Find where the given text appears and provide that cell's center as (x, y) coordinate. 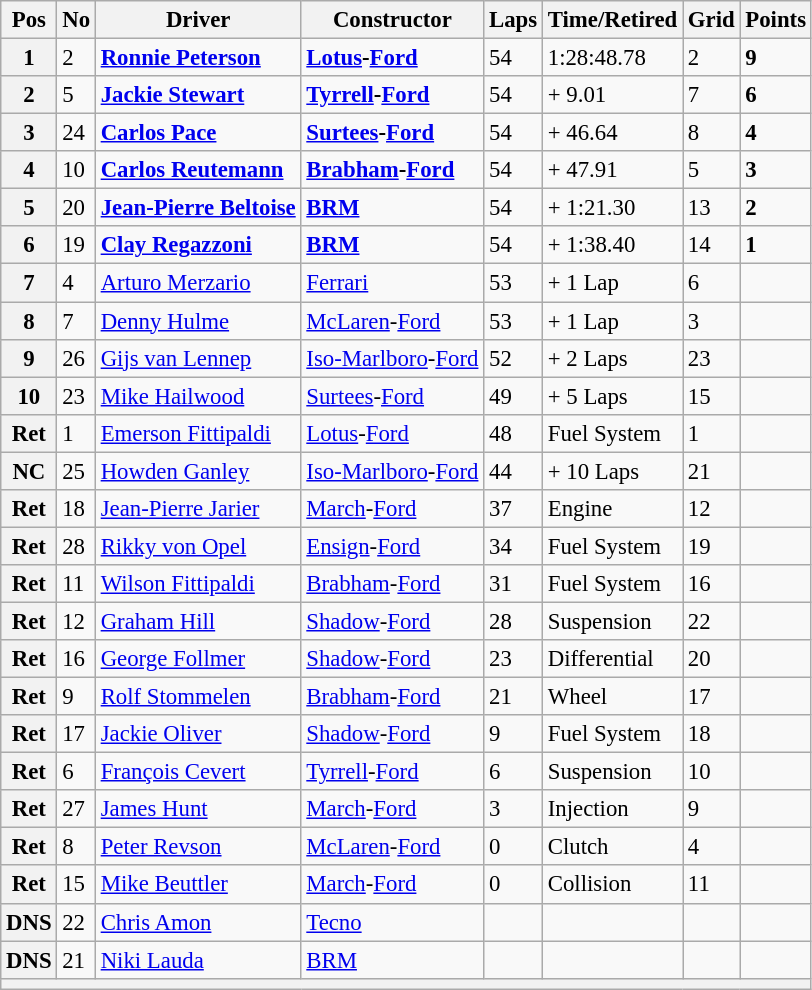
+ 5 Laps (612, 396)
Mike Beuttler (198, 885)
Engine (612, 509)
+ 1:38.40 (612, 245)
Denny Hulme (198, 321)
Jackie Stewart (198, 95)
Tecno (392, 922)
NC (29, 471)
Grid (712, 20)
Ronnie Peterson (198, 58)
Constructor (392, 20)
49 (514, 396)
Niki Lauda (198, 960)
George Follmer (198, 659)
Emerson Fittipaldi (198, 433)
Jean-Pierre Jarier (198, 509)
Clay Regazzoni (198, 245)
+ 10 Laps (612, 471)
Differential (612, 659)
Chris Amon (198, 922)
Jackie Oliver (198, 734)
24 (76, 133)
+ 1:21.30 (612, 208)
44 (514, 471)
27 (76, 809)
13 (712, 208)
31 (514, 584)
Mike Hailwood (198, 396)
37 (514, 509)
Ensign-Ford (392, 546)
Howden Ganley (198, 471)
Rikky von Opel (198, 546)
Pos (29, 20)
Collision (612, 885)
26 (76, 358)
Clutch (612, 847)
François Cevert (198, 772)
Time/Retired (612, 20)
52 (514, 358)
+ 2 Laps (612, 358)
Injection (612, 809)
14 (712, 245)
Arturo Merzario (198, 283)
Points (776, 20)
Jean-Pierre Beltoise (198, 208)
Gijs van Lennep (198, 358)
+ 46.64 (612, 133)
+ 9.01 (612, 95)
+ 47.91 (612, 170)
Driver (198, 20)
Wilson Fittipaldi (198, 584)
Rolf Stommelen (198, 697)
Carlos Pace (198, 133)
Graham Hill (198, 621)
Wheel (612, 697)
48 (514, 433)
34 (514, 546)
1:28:48.78 (612, 58)
Peter Revson (198, 847)
Carlos Reutemann (198, 170)
Ferrari (392, 283)
James Hunt (198, 809)
No (76, 20)
Laps (514, 20)
25 (76, 471)
